For the text-containing cell, return its midpoint in (x, y) coordinate format. 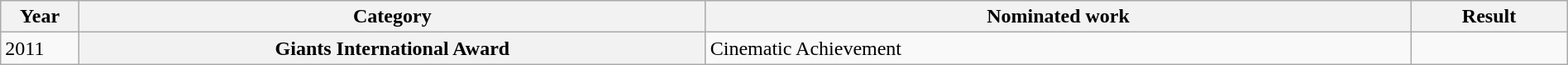
Nominated work (1059, 17)
2011 (40, 48)
Result (1489, 17)
Giants International Award (392, 48)
Cinematic Achievement (1059, 48)
Category (392, 17)
Year (40, 17)
